Detect which cell encompasses the target text, then output its [X, Y] center coordinate. 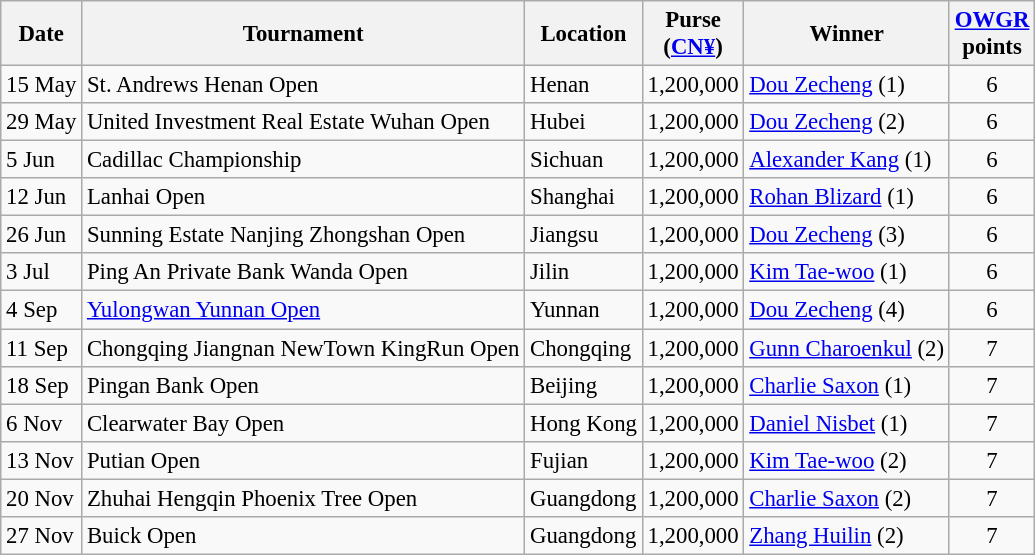
Daniel Nisbet (1) [846, 423]
Yulongwan Yunnan Open [304, 310]
26 Jun [42, 235]
Charlie Saxon (1) [846, 385]
Location [584, 34]
Alexander Kang (1) [846, 160]
Rohan Blizard (1) [846, 197]
Sichuan [584, 160]
Henan [584, 85]
OWGRpoints [992, 34]
United Investment Real Estate Wuhan Open [304, 122]
18 Sep [42, 385]
Beijing [584, 385]
Kim Tae-woo (1) [846, 273]
Ping An Private Bank Wanda Open [304, 273]
Dou Zecheng (1) [846, 85]
Dou Zecheng (4) [846, 310]
Date [42, 34]
Fujian [584, 460]
Hong Kong [584, 423]
13 Nov [42, 460]
12 Jun [42, 197]
Pingan Bank Open [304, 385]
15 May [42, 85]
Putian Open [304, 460]
5 Jun [42, 160]
Purse(CN¥) [693, 34]
Winner [846, 34]
Charlie Saxon (2) [846, 498]
29 May [42, 122]
Dou Zecheng (3) [846, 235]
11 Sep [42, 348]
Buick Open [304, 536]
Shanghai [584, 197]
Chongqing [584, 348]
Chongqing Jiangnan NewTown KingRun Open [304, 348]
Dou Zecheng (2) [846, 122]
Zhuhai Hengqin Phoenix Tree Open [304, 498]
Yunnan [584, 310]
Jilin [584, 273]
6 Nov [42, 423]
Zhang Huilin (2) [846, 536]
Jiangsu [584, 235]
Clearwater Bay Open [304, 423]
Lanhai Open [304, 197]
St. Andrews Henan Open [304, 85]
Tournament [304, 34]
Sunning Estate Nanjing Zhongshan Open [304, 235]
20 Nov [42, 498]
Cadillac Championship [304, 160]
3 Jul [42, 273]
Hubei [584, 122]
Kim Tae-woo (2) [846, 460]
4 Sep [42, 310]
Gunn Charoenkul (2) [846, 348]
27 Nov [42, 536]
